Return the (x, y) coordinate for the center point of the cell that contains the specified text.  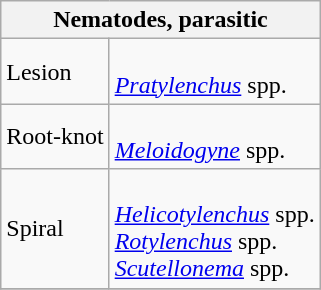
Meloidogyne spp. (214, 136)
Helicotylenchus spp. Rotylenchus spp. Scutellonema spp. (214, 228)
Root-knot (55, 136)
Lesion (55, 72)
Nematodes, parasitic (160, 20)
Spiral (55, 228)
Pratylenchus spp. (214, 72)
